Return the (x, y) coordinate for the center point of the cell that contains the specified text.  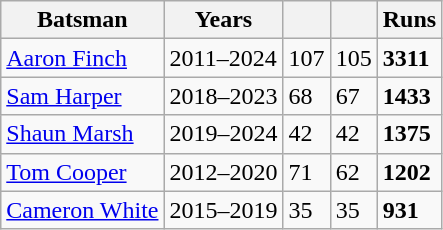
1202 (409, 172)
68 (306, 96)
Tom Cooper (82, 172)
Aaron Finch (82, 58)
Batsman (82, 20)
62 (354, 172)
Cameron White (82, 210)
2011–2024 (224, 58)
71 (306, 172)
2018–2023 (224, 96)
67 (354, 96)
2012–2020 (224, 172)
Shaun Marsh (82, 134)
Runs (409, 20)
2015–2019 (224, 210)
931 (409, 210)
105 (354, 58)
3311 (409, 58)
107 (306, 58)
1375 (409, 134)
2019–2024 (224, 134)
Sam Harper (82, 96)
Years (224, 20)
1433 (409, 96)
